For the text-containing cell, return its midpoint in [X, Y] coordinate format. 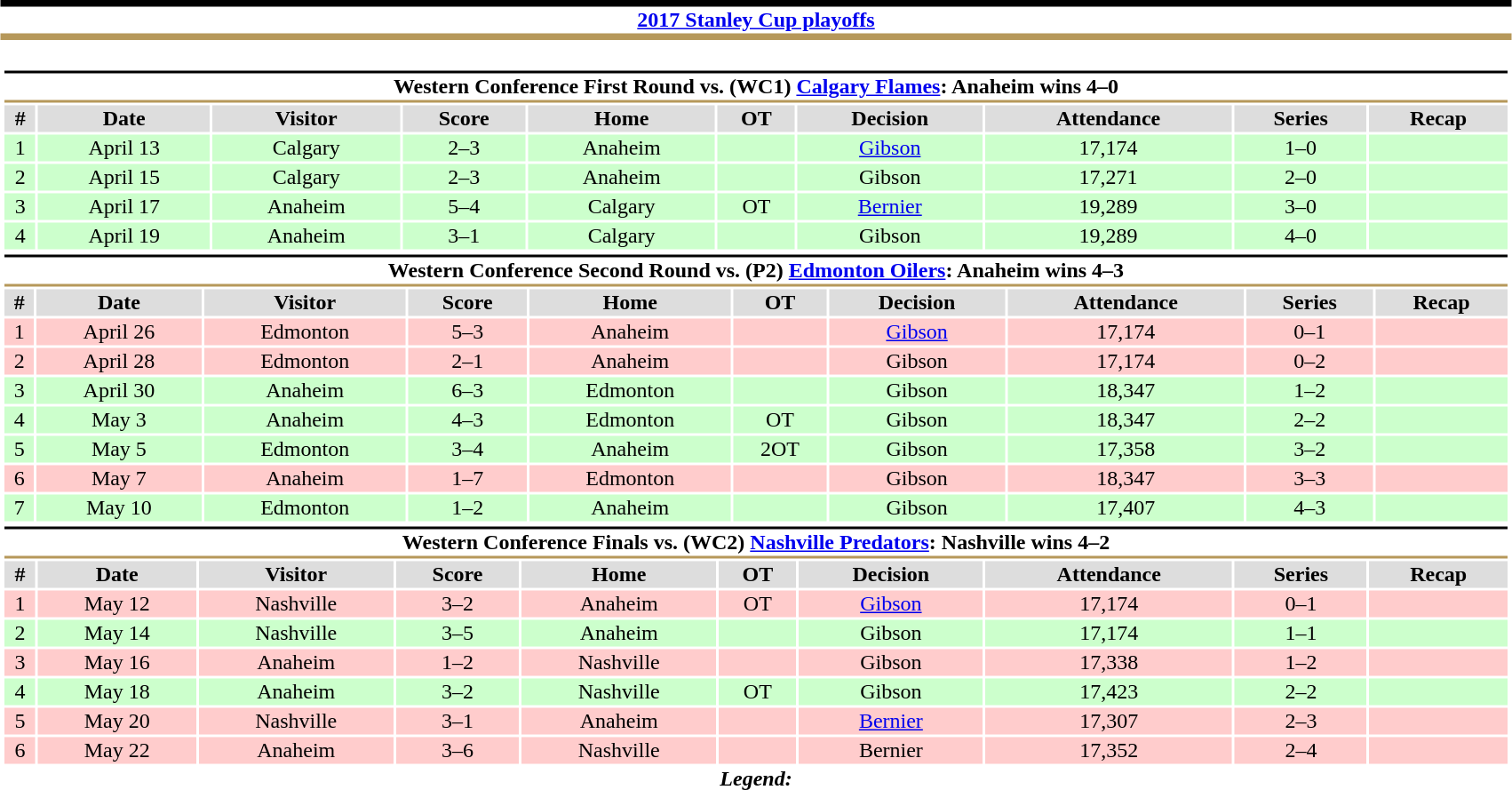
May 3 [119, 420]
17,338 [1109, 662]
May 20 [117, 721]
17,407 [1126, 507]
1–0 [1301, 148]
3–4 [467, 449]
1–7 [467, 479]
3–0 [1301, 207]
May 7 [119, 479]
5–3 [467, 331]
May 5 [119, 449]
3–5 [458, 634]
17,358 [1126, 449]
17,307 [1109, 721]
April 26 [119, 331]
3–3 [1309, 479]
7 [20, 507]
Western Conference First Round vs. (WC1) Calgary Flames: Anaheim wins 4–0 [755, 87]
April 19 [124, 235]
May 12 [117, 603]
May 14 [117, 634]
1–1 [1301, 634]
2–0 [1301, 177]
6–3 [467, 390]
April 30 [119, 390]
April 28 [119, 362]
Western Conference Finals vs. (WC2) Nashville Predators: Nashville wins 4–2 [755, 542]
May 18 [117, 692]
0–2 [1309, 362]
May 10 [119, 507]
April 17 [124, 207]
2–4 [1301, 751]
4–0 [1301, 235]
April 13 [124, 148]
2017 Stanley Cup playoffs [756, 20]
3–6 [458, 751]
17,352 [1109, 751]
April 15 [124, 177]
17,423 [1109, 692]
5–4 [464, 207]
May 22 [117, 751]
Western Conference Second Round vs. (P2) Edmonton Oilers: Anaheim wins 4–3 [755, 270]
2–1 [467, 362]
17,271 [1108, 177]
May 16 [117, 662]
2OT [780, 449]
